Return the (x, y) coordinate for the center point of the cell that contains the specified text.  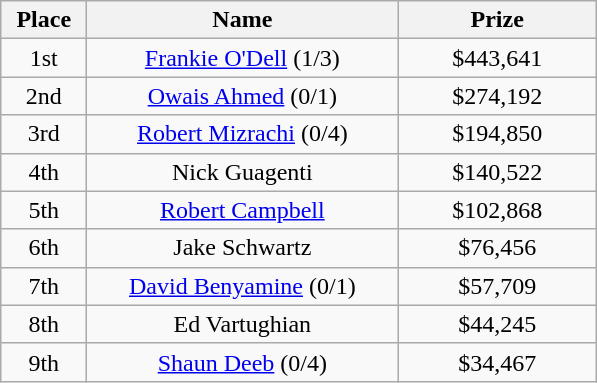
Ed Vartughian (242, 324)
2nd (44, 96)
Name (242, 20)
$76,456 (498, 248)
8th (44, 324)
5th (44, 210)
$34,467 (498, 362)
3rd (44, 134)
Jake Schwartz (242, 248)
$194,850 (498, 134)
Robert Mizrachi (0/4) (242, 134)
4th (44, 172)
Place (44, 20)
Nick Guagenti (242, 172)
$274,192 (498, 96)
$57,709 (498, 286)
Owais Ahmed (0/1) (242, 96)
Robert Campbell (242, 210)
David Benyamine (0/1) (242, 286)
$102,868 (498, 210)
Shaun Deeb (0/4) (242, 362)
$140,522 (498, 172)
$44,245 (498, 324)
Prize (498, 20)
6th (44, 248)
1st (44, 58)
Frankie O'Dell (1/3) (242, 58)
7th (44, 286)
9th (44, 362)
$443,641 (498, 58)
